For the text-containing cell, return its midpoint in [x, y] coordinate format. 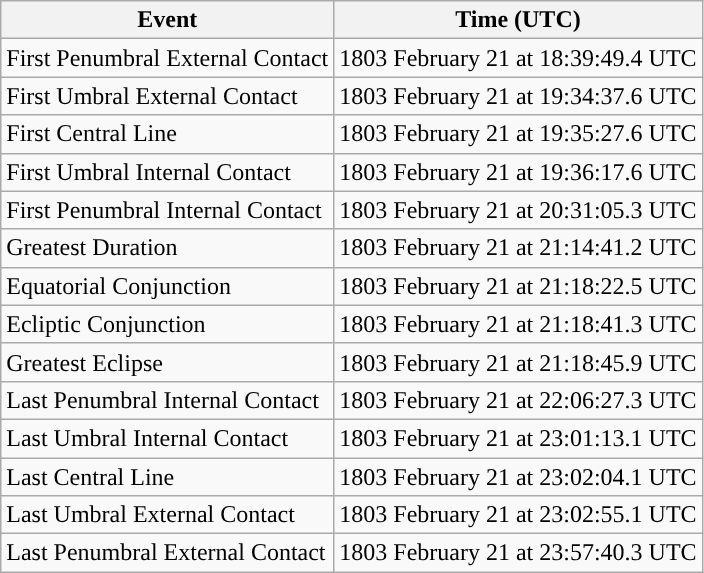
Equatorial Conjunction [168, 286]
First Umbral Internal Contact [168, 172]
Ecliptic Conjunction [168, 324]
1803 February 21 at 23:57:40.3 UTC [518, 553]
1803 February 21 at 21:14:41.2 UTC [518, 248]
First Umbral External Contact [168, 96]
1803 February 21 at 19:34:37.6 UTC [518, 96]
First Central Line [168, 134]
1803 February 21 at 21:18:41.3 UTC [518, 324]
1803 February 21 at 21:18:45.9 UTC [518, 362]
Last Umbral External Contact [168, 515]
First Penumbral Internal Contact [168, 210]
1803 February 21 at 19:36:17.6 UTC [518, 172]
Greatest Duration [168, 248]
1803 February 21 at 23:02:55.1 UTC [518, 515]
1803 February 21 at 23:01:13.1 UTC [518, 438]
Greatest Eclipse [168, 362]
Last Penumbral External Contact [168, 553]
1803 February 21 at 18:39:49.4 UTC [518, 58]
1803 February 21 at 20:31:05.3 UTC [518, 210]
Time (UTC) [518, 20]
Last Umbral Internal Contact [168, 438]
1803 February 21 at 22:06:27.3 UTC [518, 400]
1803 February 21 at 23:02:04.1 UTC [518, 477]
Event [168, 20]
1803 February 21 at 19:35:27.6 UTC [518, 134]
1803 February 21 at 21:18:22.5 UTC [518, 286]
Last Central Line [168, 477]
First Penumbral External Contact [168, 58]
Last Penumbral Internal Contact [168, 400]
